Extract the [x, y] coordinate from the center of the cell holding the provided text.  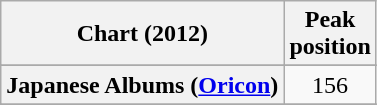
156 [330, 85]
Peak position [330, 34]
Chart (2012) [142, 34]
Japanese Albums (Oricon) [142, 85]
